Provide the (x, y) coordinate of the cell's center where the given text is located.  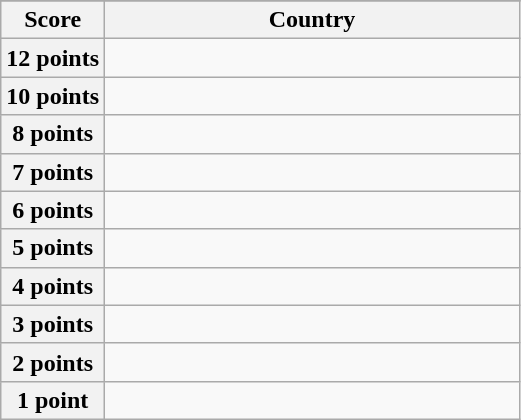
2 points (53, 362)
12 points (53, 58)
1 point (53, 400)
Score (53, 20)
Country (312, 20)
8 points (53, 134)
3 points (53, 324)
6 points (53, 210)
10 points (53, 96)
4 points (53, 286)
7 points (53, 172)
5 points (53, 248)
